Find where the given text appears and provide that cell's center as [x, y] coordinate. 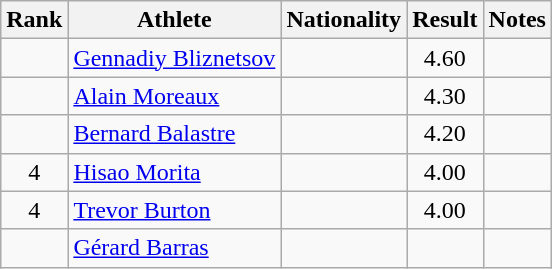
4.60 [445, 58]
Notes [517, 20]
Nationality [344, 20]
Trevor Burton [174, 210]
Result [445, 20]
4.30 [445, 96]
Athlete [174, 20]
Gennadiy Bliznetsov [174, 58]
Gérard Barras [174, 248]
Rank [34, 20]
Alain Moreaux [174, 96]
Hisao Morita [174, 172]
4.20 [445, 134]
Bernard Balastre [174, 134]
